Search for the cell housing the specified text and yield its (X, Y) center coordinate. 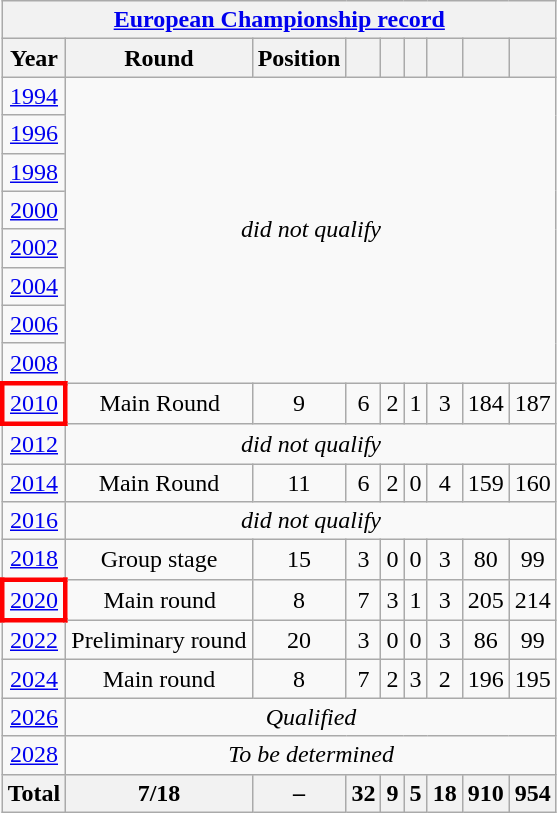
214 (532, 600)
2012 (34, 444)
Round (159, 58)
Position (299, 58)
Qualified (311, 717)
2002 (34, 248)
910 (486, 793)
5 (416, 793)
15 (299, 560)
20 (299, 640)
2024 (34, 679)
159 (486, 483)
4 (444, 483)
Group stage (159, 560)
2004 (34, 286)
1998 (34, 172)
86 (486, 640)
2008 (34, 363)
195 (532, 679)
European Championship record (279, 20)
7/18 (159, 793)
Total (34, 793)
2010 (34, 404)
18 (444, 793)
196 (486, 679)
2026 (34, 717)
2022 (34, 640)
2020 (34, 600)
187 (532, 404)
1996 (34, 134)
160 (532, 483)
2000 (34, 210)
1994 (34, 96)
To be determined (311, 755)
954 (532, 793)
184 (486, 404)
2014 (34, 483)
11 (299, 483)
32 (364, 793)
2006 (34, 324)
Preliminary round (159, 640)
2028 (34, 755)
80 (486, 560)
205 (486, 600)
Year (34, 58)
2018 (34, 560)
2016 (34, 521)
– (299, 793)
